Locate the cell with the specified text and output its [x, y] center coordinate. 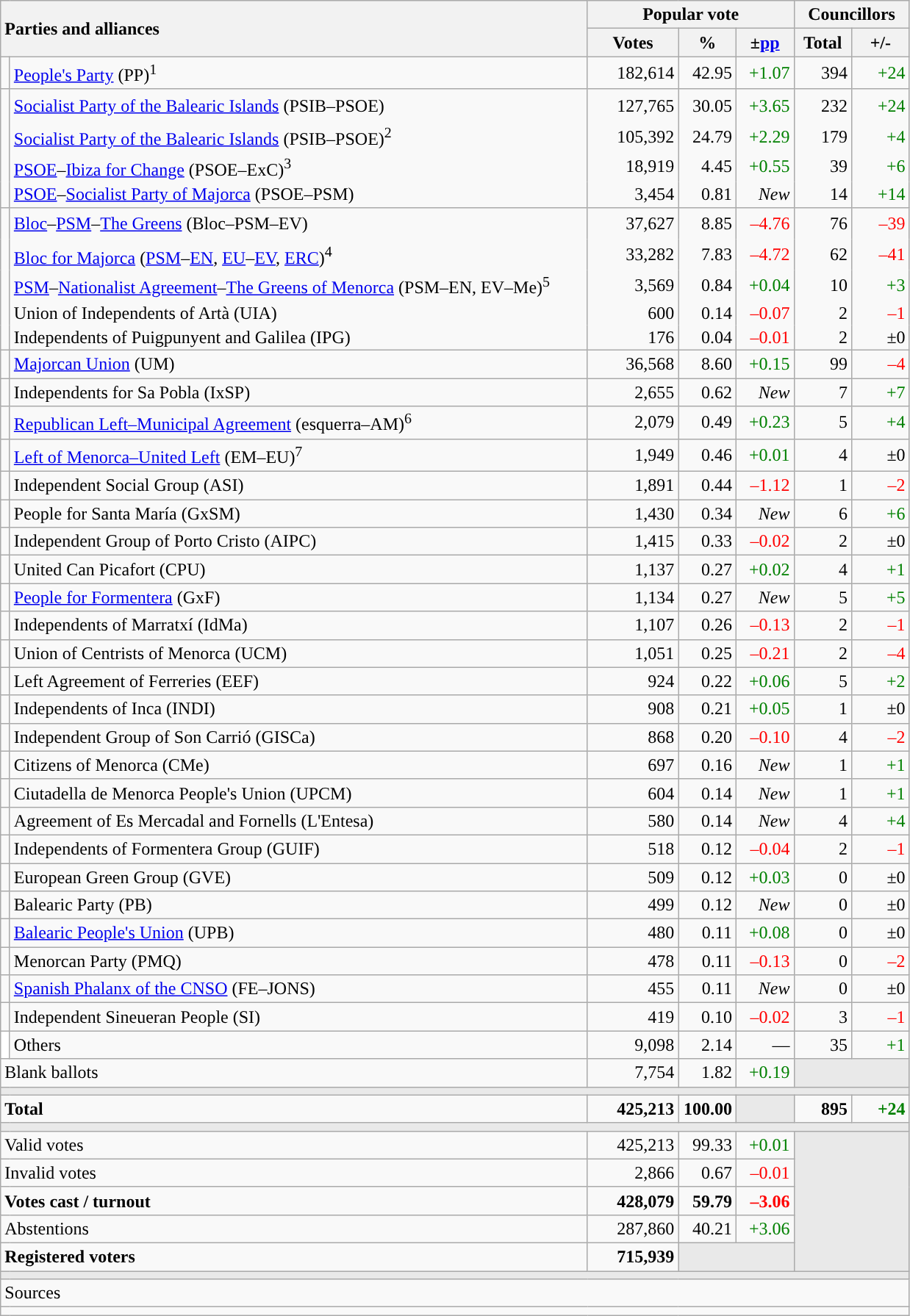
–4.76 [764, 223]
0.22 [707, 681]
10 [823, 285]
35 [823, 1045]
Left of Menorca–United Left (EM–EU)7 [298, 456]
480 [633, 933]
39 [823, 167]
Independent Group of Porto Cristo (AIPC) [298, 542]
7.83 [707, 254]
Union of Independents of Artà (UIA) [298, 313]
127,765 [633, 104]
0.21 [707, 709]
3,454 [633, 195]
±pp [764, 43]
715,939 [633, 1257]
Republican Left–Municipal Agreement (esquerra–AM)6 [298, 423]
+1.07 [764, 73]
Independent Sineueran People (SI) [298, 1017]
Others [298, 1045]
+0.15 [764, 364]
Balearic People's Union (UPB) [298, 933]
1,891 [633, 486]
0.44 [707, 486]
+0.02 [764, 569]
European Green Group (GVE) [298, 877]
Ciutadella de Menorca People's Union (UPCM) [298, 793]
–41 [881, 254]
Menorcan Party (PMQ) [298, 961]
+0.05 [764, 709]
Balearic Party (PB) [298, 905]
8.85 [707, 223]
–0.10 [764, 737]
% [707, 43]
100.00 [707, 1109]
868 [633, 737]
Socialist Party of the Balearic Islands (PSIB–PSOE) [298, 104]
Independents for Sa Pobla (IxSP) [298, 392]
Votes [633, 43]
+3.06 [764, 1229]
0.81 [707, 195]
Councillors [851, 15]
42.95 [707, 73]
+5 [881, 597]
1,430 [633, 514]
1,137 [633, 569]
232 [823, 104]
7,754 [633, 1073]
24.79 [707, 137]
Invalid votes [294, 1173]
Sources [455, 1293]
499 [633, 905]
428,079 [633, 1201]
0.84 [707, 285]
Citizens of Menorca (CMe) [298, 765]
105,392 [633, 137]
+14 [881, 195]
2,079 [633, 423]
Independents of Marratxí (IdMa) [298, 625]
–0.21 [764, 653]
40.21 [707, 1229]
3,569 [633, 285]
0.26 [707, 625]
Union of Centrists of Menorca (UCM) [298, 653]
Independents of Puigpunyent and Galilea (IPG) [298, 337]
895 [823, 1109]
Parties and alliances [294, 29]
0.10 [707, 1017]
62 [823, 254]
580 [633, 821]
+0.08 [764, 933]
1,415 [633, 542]
Bloc–PSM–The Greens (Bloc–PSM–EV) [298, 223]
PSM–Nationalist Agreement–The Greens of Menorca (PSM–EN, EV–Me)5 [298, 285]
1.82 [707, 1073]
Blank ballots [294, 1073]
Votes cast / turnout [294, 1201]
179 [823, 137]
455 [633, 989]
6 [823, 514]
+7 [881, 392]
People for Formentera (GxF) [298, 597]
— [764, 1045]
Independent Social Group (ASI) [298, 486]
509 [633, 877]
4.45 [707, 167]
–39 [881, 223]
600 [633, 313]
–0.07 [764, 313]
Left Agreement of Ferreries (EEF) [298, 681]
+3.65 [764, 104]
0.49 [707, 423]
Agreement of Es Mercadal and Fornells (L'Entesa) [298, 821]
PSOE–Socialist Party of Majorca (PSOE–PSM) [298, 195]
1,134 [633, 597]
518 [633, 849]
99 [823, 364]
14 [823, 195]
Independent Group of Son Carrió (GISCa) [298, 737]
0.20 [707, 737]
People's Party (PP)1 [298, 73]
+0.04 [764, 285]
36,568 [633, 364]
–3.06 [764, 1201]
Independents of Formentera Group (GUIF) [298, 849]
Abstentions [294, 1229]
1,949 [633, 456]
1,051 [633, 653]
0.33 [707, 542]
0.62 [707, 392]
+2 [881, 681]
419 [633, 1017]
+0.23 [764, 423]
People for Santa María (GxSM) [298, 514]
1,107 [633, 625]
0.04 [707, 337]
2,866 [633, 1173]
478 [633, 961]
2.14 [707, 1045]
0.25 [707, 653]
176 [633, 337]
33,282 [633, 254]
Registered voters [294, 1257]
0.16 [707, 765]
+0.55 [764, 167]
United Can Picafort (CPU) [298, 569]
Popular vote [691, 15]
+2.29 [764, 137]
394 [823, 73]
59.79 [707, 1201]
8.60 [707, 364]
9,098 [633, 1045]
99.33 [707, 1145]
Spanish Phalanx of the CNSO (FE–JONS) [298, 989]
697 [633, 765]
18,919 [633, 167]
287,860 [633, 1229]
924 [633, 681]
Bloc for Majorca (PSM–EN, EU–EV, ERC)4 [298, 254]
+3 [881, 285]
3 [823, 1017]
–4.72 [764, 254]
0.46 [707, 456]
908 [633, 709]
Socialist Party of the Balearic Islands (PSIB–PSOE)2 [298, 137]
–0.04 [764, 849]
+0.19 [764, 1073]
+/- [881, 43]
0.34 [707, 514]
604 [633, 793]
7 [823, 392]
0.67 [707, 1173]
–1.12 [764, 486]
Independents of Inca (INDI) [298, 709]
Majorcan Union (UM) [298, 364]
PSOE–Ibiza for Change (PSOE–ExC)3 [298, 167]
2,655 [633, 392]
30.05 [707, 104]
Valid votes [294, 1145]
76 [823, 223]
182,614 [633, 73]
+0.03 [764, 877]
+0.06 [764, 681]
37,627 [633, 223]
